Output the [X, Y] coordinate of the center of the cell containing the given text.  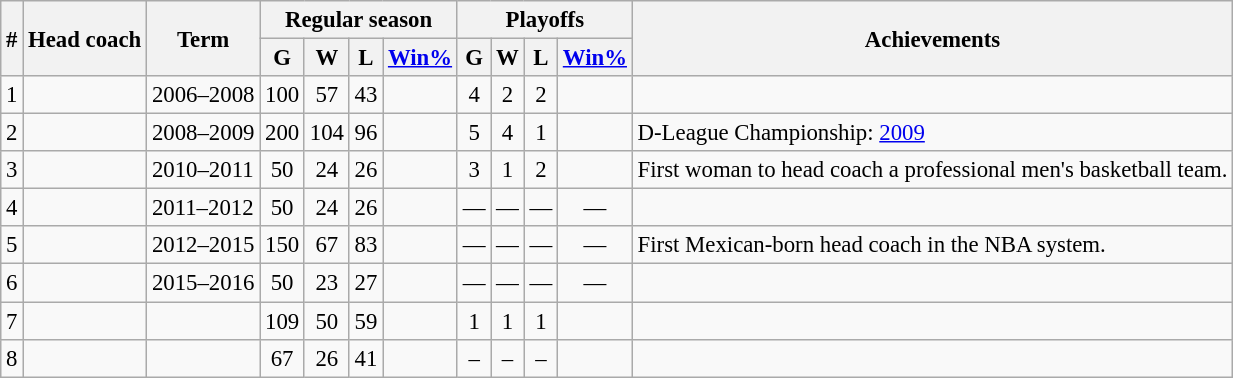
# [12, 38]
2011–2012 [204, 208]
100 [282, 95]
2010–2011 [204, 170]
2008–2009 [204, 133]
First woman to head coach a professional men's basketball team. [932, 170]
200 [282, 133]
Head coach [85, 38]
23 [326, 283]
96 [366, 133]
D-League Championship: 2009 [932, 133]
104 [326, 133]
6 [12, 283]
27 [366, 283]
109 [282, 321]
150 [282, 245]
57 [326, 95]
Playoffs [544, 20]
First Mexican-born head coach in the NBA system. [932, 245]
Achievements [932, 38]
2006–2008 [204, 95]
7 [12, 321]
83 [366, 245]
Regular season [359, 20]
59 [366, 321]
43 [366, 95]
8 [12, 358]
Term [204, 38]
2012–2015 [204, 245]
2015–2016 [204, 283]
41 [366, 358]
